Capture the cell that displays the provided text and extract its (X, Y) central coordinate. 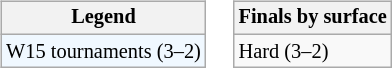
Hard (3–2) (313, 51)
Legend (103, 18)
W15 tournaments (3–2) (103, 51)
Finals by surface (313, 18)
